Detect which cell encompasses the target text, then output its (x, y) center coordinate. 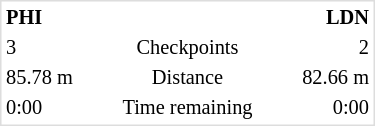
Time remaining (188, 108)
85.78 m (49, 78)
Checkpoints (188, 48)
Distance (188, 78)
LDN (325, 18)
82.66 m (325, 78)
2 (325, 48)
PHI (49, 18)
3 (49, 48)
